Identify which cell holds the provided text, then report its [X, Y] central coordinate. 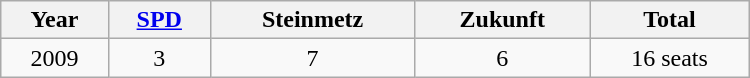
2009 [54, 58]
7 [313, 58]
3 [159, 58]
16 seats [670, 58]
SPD [159, 20]
Steinmetz [313, 20]
Zukunft [502, 20]
Year [54, 20]
6 [502, 58]
Total [670, 20]
